Determine the [X, Y] coordinate at the center of the cell enclosing the given text.  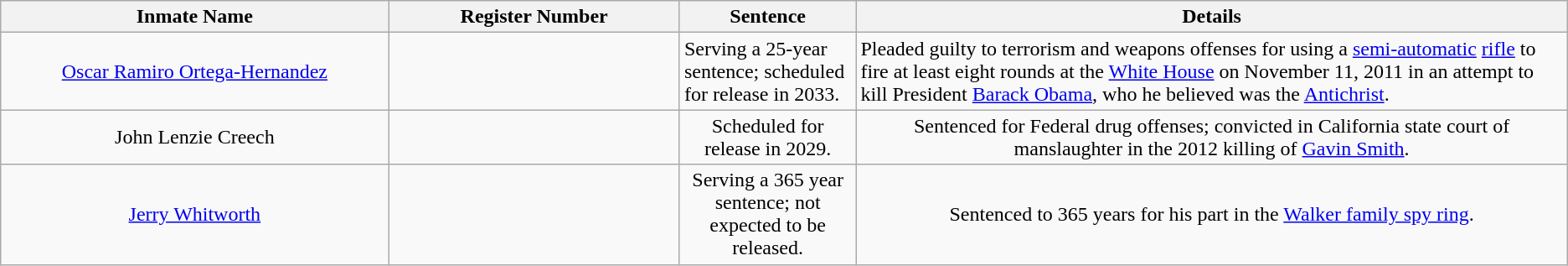
Sentenced for Federal drug offenses; convicted in California state court of manslaughter in the 2012 killing of Gavin Smith. [1211, 138]
Jerry Whitworth [194, 215]
Register Number [534, 17]
Scheduled for release in 2029. [767, 138]
John Lenzie Creech [194, 138]
Serving a 25-year sentence; scheduled for release in 2033. [767, 71]
Details [1211, 17]
Sentenced to 365 years for his part in the Walker family spy ring. [1211, 215]
Oscar Ramiro Ortega-Hernandez [194, 71]
Inmate Name [194, 17]
Sentence [767, 17]
Serving a 365 year sentence; not expected to be released. [767, 215]
